Pinpoint the cell where the given text exists, returning its (x, y) midpoint coordinate. 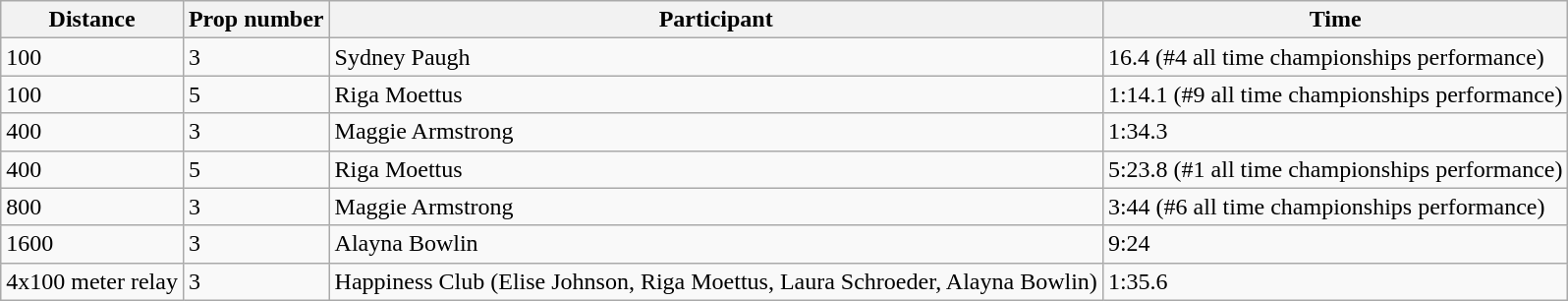
Happiness Club (Elise Johnson, Riga Moettus, Laura Schroeder, Alayna Bowlin) (715, 281)
1:34.3 (1335, 132)
1:35.6 (1335, 281)
1:14.1 (#9 all time championships performance) (1335, 94)
Participant (715, 20)
3:44 (#6 all time championships performance) (1335, 207)
Prop number (255, 20)
800 (92, 207)
Distance (92, 20)
5:23.8 (#1 all time championships performance) (1335, 169)
9:24 (1335, 244)
Time (1335, 20)
1600 (92, 244)
Alayna Bowlin (715, 244)
4x100 meter relay (92, 281)
16.4 (#4 all time championships performance) (1335, 57)
Sydney Paugh (715, 57)
